Return [x, y] of the center of cell containing provided text 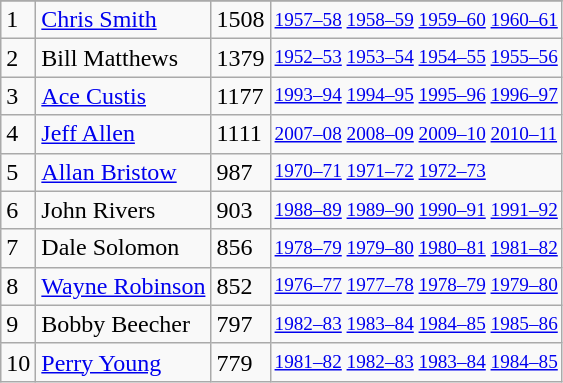
797 [240, 324]
Ace Custis [124, 96]
856 [240, 248]
Jeff Allen [124, 134]
1 [18, 20]
8 [18, 286]
1981–82 1982–83 1983–84 1984–85 [416, 362]
Allan Bristow [124, 172]
1970–71 1971–72 1972–73 [416, 172]
1111 [240, 134]
10 [18, 362]
Bill Matthews [124, 58]
Chris Smith [124, 20]
9 [18, 324]
903 [240, 210]
852 [240, 286]
1957–58 1958–59 1959–60 1960–61 [416, 20]
2007–08 2008–09 2009–10 2010–11 [416, 134]
Perry Young [124, 362]
1952–53 1953–54 1954–55 1955–56 [416, 58]
1988–89 1989–90 1990–91 1991–92 [416, 210]
987 [240, 172]
1978–79 1979–80 1980–81 1981–82 [416, 248]
Bobby Beecher [124, 324]
1379 [240, 58]
1993–94 1994–95 1995–96 1996–97 [416, 96]
2 [18, 58]
John Rivers [124, 210]
1976–77 1977–78 1978–79 1979–80 [416, 286]
1982–83 1983–84 1984–85 1985–86 [416, 324]
1177 [240, 96]
Wayne Robinson [124, 286]
779 [240, 362]
7 [18, 248]
4 [18, 134]
5 [18, 172]
Dale Solomon [124, 248]
3 [18, 96]
1508 [240, 20]
6 [18, 210]
